Provide the [x, y] coordinate of the cell's center where the given text is located.  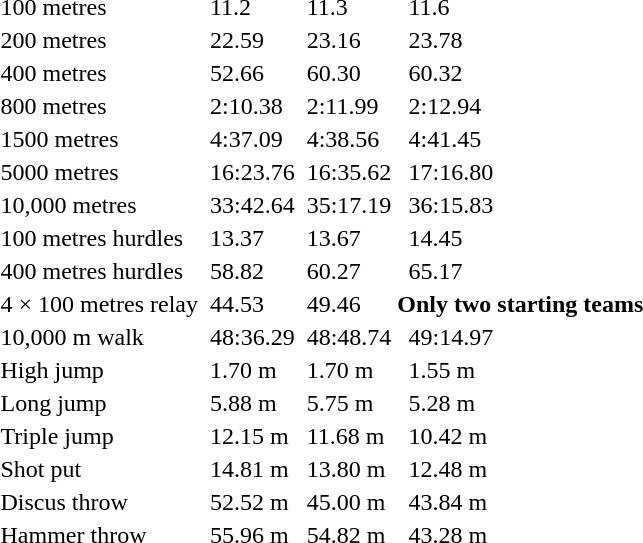
60.30 [349, 73]
13.37 [252, 238]
5.88 m [252, 403]
33:42.64 [252, 205]
58.82 [252, 271]
13.80 m [349, 469]
52.52 m [252, 502]
4:38.56 [349, 139]
48:48.74 [349, 337]
44.53 [252, 304]
35:17.19 [349, 205]
14.81 m [252, 469]
49.46 [349, 304]
16:35.62 [349, 172]
22.59 [252, 40]
2:11.99 [349, 106]
48:36.29 [252, 337]
52.66 [252, 73]
45.00 m [349, 502]
5.75 m [349, 403]
60.27 [349, 271]
12.15 m [252, 436]
4:37.09 [252, 139]
16:23.76 [252, 172]
13.67 [349, 238]
2:10.38 [252, 106]
11.68 m [349, 436]
23.16 [349, 40]
